Pinpoint the cell where the given text exists, returning its [x, y] midpoint coordinate. 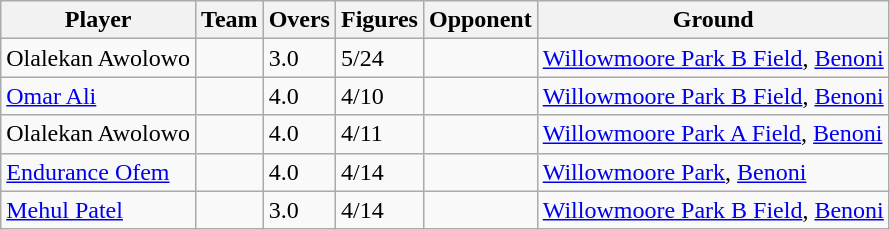
Player [98, 20]
Willowmoore Park, Benoni [713, 172]
4/11 [379, 134]
Ground [713, 20]
Willowmoore Park A Field, Benoni [713, 134]
Figures [379, 20]
4/10 [379, 96]
Team [230, 20]
Endurance Ofem [98, 172]
5/24 [379, 58]
Opponent [480, 20]
Omar Ali [98, 96]
Overs [299, 20]
Mehul Patel [98, 210]
